Capture the cell that displays the provided text and extract its (x, y) central coordinate. 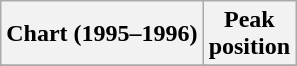
Chart (1995–1996) (102, 34)
Peakposition (249, 34)
